For the text-containing cell, return its midpoint in [x, y] coordinate format. 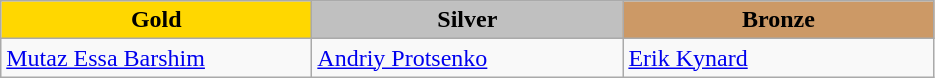
Bronze [778, 20]
Silver [468, 20]
Mutaz Essa Barshim [156, 58]
Erik Kynard [778, 58]
Andriy Protsenko [468, 58]
Gold [156, 20]
